Provide the [X, Y] coordinate of the cell's center where the given text is located.  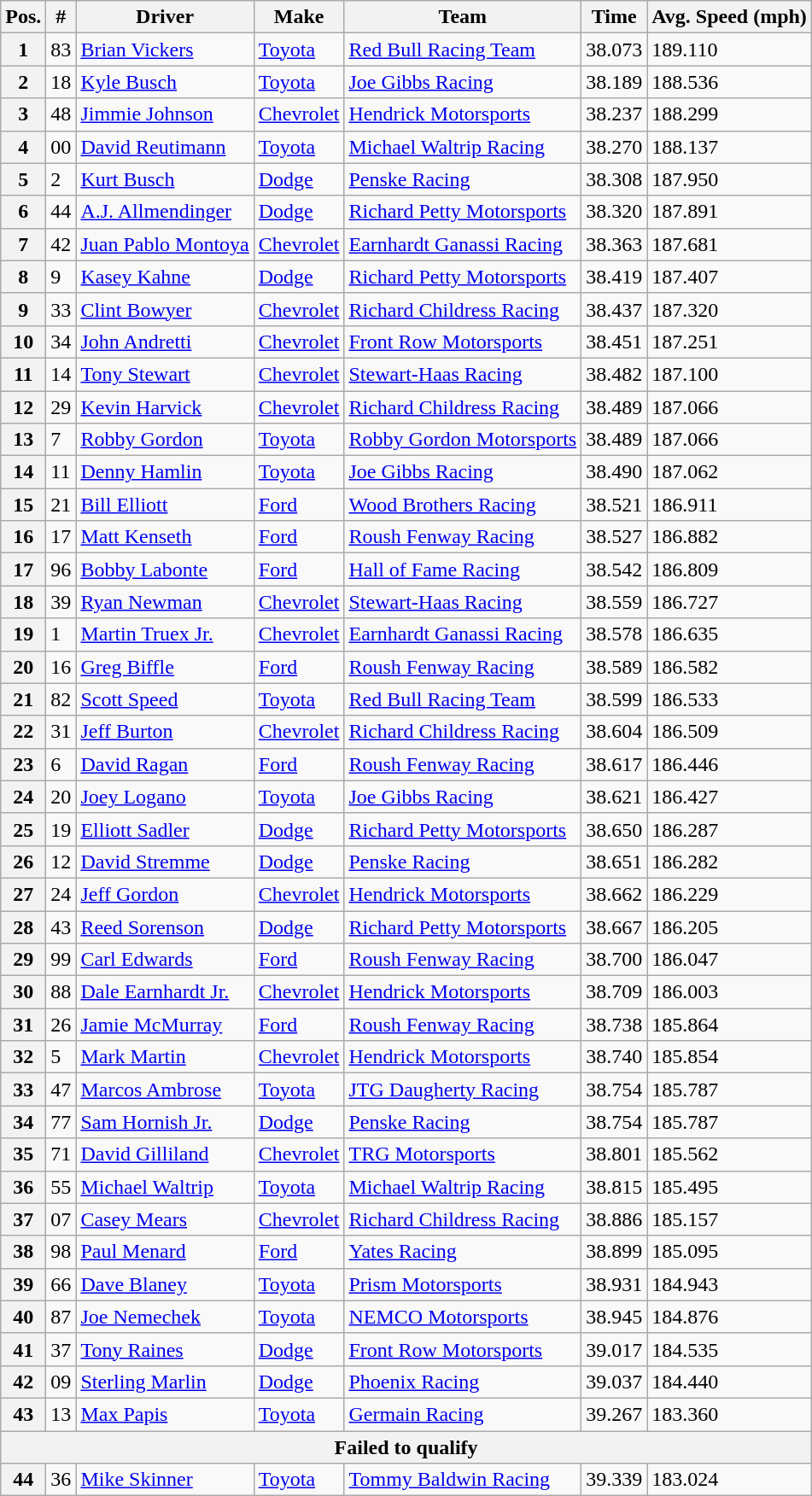
Jeff Gordon [165, 894]
186.911 [729, 505]
186.229 [729, 894]
184.440 [729, 1382]
38.738 [615, 1025]
39.339 [615, 1480]
Jimmie Johnson [165, 114]
Matt Kenseth [165, 537]
186.427 [729, 797]
185.854 [729, 1057]
Hall of Fame Racing [463, 570]
38.709 [615, 992]
Tony Raines [165, 1349]
Kevin Harvick [165, 407]
38.945 [615, 1317]
3 [24, 114]
39.267 [615, 1414]
96 [61, 570]
186.882 [729, 537]
38.651 [615, 862]
38.899 [615, 1252]
John Andretti [165, 342]
186.509 [729, 732]
38.815 [615, 1187]
38.650 [615, 829]
38.237 [615, 114]
38.490 [615, 472]
187.320 [729, 309]
Juan Pablo Montoya [165, 244]
38.363 [615, 244]
Denny Hamlin [165, 472]
88 [61, 992]
38.320 [615, 212]
185.864 [729, 1025]
Michael Waltrip [165, 1187]
Sam Hornish Jr. [165, 1122]
15 [24, 505]
38.451 [615, 342]
JTG Daugherty Racing [463, 1090]
Tony Stewart [165, 374]
38.189 [615, 82]
Yates Racing [463, 1252]
07 [61, 1219]
David Reutimann [165, 147]
185.562 [729, 1154]
188.137 [729, 147]
55 [61, 1187]
186.809 [729, 570]
38.931 [615, 1284]
23 [24, 764]
187.891 [729, 212]
30 [24, 992]
Prism Motorsports [463, 1284]
38.589 [615, 667]
# [61, 17]
188.299 [729, 114]
38.604 [615, 732]
Casey Mears [165, 1219]
41 [24, 1349]
David Stremme [165, 862]
Pos. [24, 17]
4 [24, 147]
Reed Sorenson [165, 926]
Kyle Busch [165, 82]
Robby Gordon Motorsports [463, 440]
38.886 [615, 1219]
185.095 [729, 1252]
Wood Brothers Racing [463, 505]
187.407 [729, 277]
Martin Truex Jr. [165, 634]
38.700 [615, 960]
Mike Skinner [165, 1480]
47 [61, 1090]
Jeff Burton [165, 732]
Clint Bowyer [165, 309]
40 [24, 1317]
39.017 [615, 1349]
38.662 [615, 894]
185.157 [729, 1219]
184.876 [729, 1317]
Driver [165, 17]
38.482 [615, 374]
38.801 [615, 1154]
Paul Menard [165, 1252]
TRG Motorsports [463, 1154]
Bobby Labonte [165, 570]
Joey Logano [165, 797]
183.360 [729, 1414]
38.527 [615, 537]
Brian Vickers [165, 50]
38.521 [615, 505]
38.559 [615, 602]
66 [61, 1284]
186.533 [729, 699]
186.582 [729, 667]
38.073 [615, 50]
Greg Biffle [165, 667]
38.578 [615, 634]
A.J. Allmendinger [165, 212]
186.727 [729, 602]
David Gilliland [165, 1154]
71 [61, 1154]
186.003 [729, 992]
Kurt Busch [165, 179]
38.621 [615, 797]
187.681 [729, 244]
38.542 [615, 570]
Failed to qualify [406, 1447]
186.635 [729, 634]
Dave Blaney [165, 1284]
Ryan Newman [165, 602]
25 [24, 829]
00 [61, 147]
Time [615, 17]
22 [24, 732]
82 [61, 699]
187.950 [729, 179]
09 [61, 1382]
Make [299, 17]
David Ragan [165, 764]
184.535 [729, 1349]
Jamie McMurray [165, 1025]
87 [61, 1317]
38.308 [615, 179]
Bill Elliott [165, 505]
Team [463, 17]
187.062 [729, 472]
38.419 [615, 277]
Max Papis [165, 1414]
48 [61, 114]
83 [61, 50]
NEMCO Motorsports [463, 1317]
186.282 [729, 862]
10 [24, 342]
Robby Gordon [165, 440]
38.599 [615, 699]
184.943 [729, 1284]
99 [61, 960]
Avg. Speed (mph) [729, 17]
38.740 [615, 1057]
Kasey Kahne [165, 277]
186.446 [729, 764]
38.437 [615, 309]
98 [61, 1252]
187.100 [729, 374]
187.251 [729, 342]
189.110 [729, 50]
Mark Martin [165, 1057]
38.270 [615, 147]
Tommy Baldwin Racing [463, 1480]
Phoenix Racing [463, 1382]
183.024 [729, 1480]
Dale Earnhardt Jr. [165, 992]
186.287 [729, 829]
28 [24, 926]
185.495 [729, 1187]
188.536 [729, 82]
8 [24, 277]
38.617 [615, 764]
186.205 [729, 926]
27 [24, 894]
Scott Speed [165, 699]
Joe Nemechek [165, 1317]
Carl Edwards [165, 960]
186.047 [729, 960]
Sterling Marlin [165, 1382]
32 [24, 1057]
38 [24, 1252]
Germain Racing [463, 1414]
35 [24, 1154]
77 [61, 1122]
Marcos Ambrose [165, 1090]
39.037 [615, 1382]
38.667 [615, 926]
Elliott Sadler [165, 829]
